Search for the cell housing the specified text and yield its (X, Y) center coordinate. 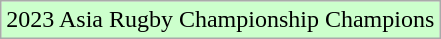
2023 Asia Rugby Championship Champions (220, 20)
